For the text-containing cell, return its midpoint in [x, y] coordinate format. 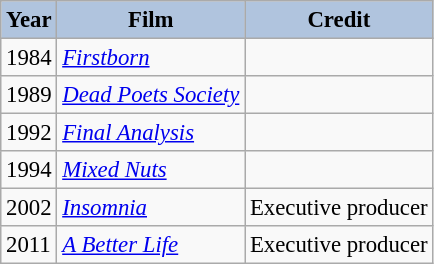
1989 [29, 95]
1994 [29, 170]
Credit [339, 20]
Mixed Nuts [151, 170]
1984 [29, 58]
1992 [29, 133]
Dead Poets Society [151, 95]
Film [151, 20]
2002 [29, 208]
A Better Life [151, 245]
Final Analysis [151, 133]
Firstborn [151, 58]
2011 [29, 245]
Year [29, 20]
Insomnia [151, 208]
